Search for the cell housing the specified text and yield its [x, y] center coordinate. 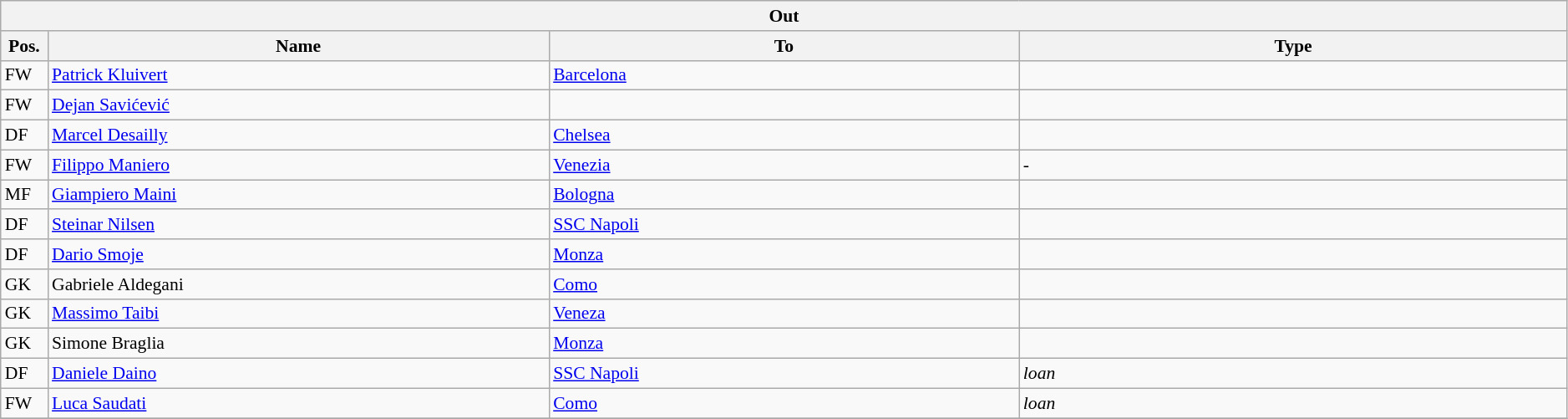
Marcel Desailly [298, 135]
Daniele Daino [298, 374]
Bologna [784, 195]
Pos. [24, 46]
Gabriele Aldegani [298, 284]
Simone Braglia [298, 344]
Barcelona [784, 75]
Type [1293, 46]
Out [784, 16]
Massimo Taibi [298, 314]
To [784, 46]
Dario Smoje [298, 254]
Steinar Nilsen [298, 225]
Venezia [784, 165]
Veneza [784, 314]
- [1293, 165]
Giampiero Maini [298, 195]
Patrick Kluivert [298, 75]
Chelsea [784, 135]
Filippo Maniero [298, 165]
MF [24, 195]
Name [298, 46]
Luca Saudati [298, 403]
Dejan Savićević [298, 105]
